Capture the cell that displays the provided text and extract its [X, Y] central coordinate. 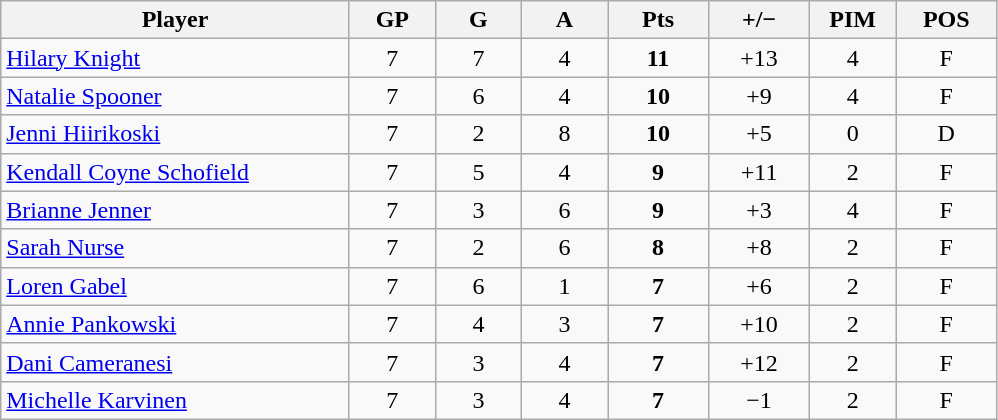
Annie Pankowski [176, 324]
1 [564, 286]
+13 [760, 58]
Pts [658, 20]
+12 [760, 362]
Sarah Nurse [176, 248]
Hilary Knight [176, 58]
PIM [853, 20]
+11 [760, 172]
+9 [760, 96]
11 [658, 58]
+3 [760, 210]
GP [392, 20]
Player [176, 20]
G [478, 20]
Dani Cameranesi [176, 362]
Jenni Hiirikoski [176, 134]
Natalie Spooner [176, 96]
+8 [760, 248]
Michelle Karvinen [176, 400]
Loren Gabel [176, 286]
Brianne Jenner [176, 210]
D [946, 134]
−1 [760, 400]
+/− [760, 20]
Kendall Coyne Schofield [176, 172]
A [564, 20]
+5 [760, 134]
0 [853, 134]
5 [478, 172]
+10 [760, 324]
+6 [760, 286]
POS [946, 20]
